Provide the (X, Y) coordinate of the cell's center where the given text is located.  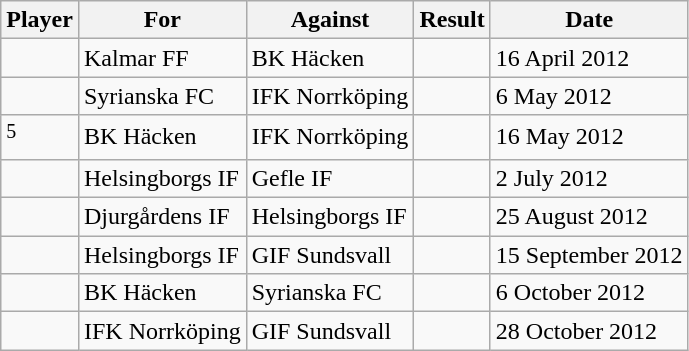
15 September 2012 (589, 255)
2 July 2012 (589, 178)
28 October 2012 (589, 331)
Gefle IF (330, 178)
Result (452, 20)
6 October 2012 (589, 293)
Player (40, 20)
Against (330, 20)
16 April 2012 (589, 58)
For (162, 20)
25 August 2012 (589, 217)
Kalmar FF (162, 58)
Djurgårdens IF (162, 217)
5 (40, 138)
6 May 2012 (589, 96)
16 May 2012 (589, 138)
Date (589, 20)
